Pinpoint the cell where the given text exists, returning its (X, Y) midpoint coordinate. 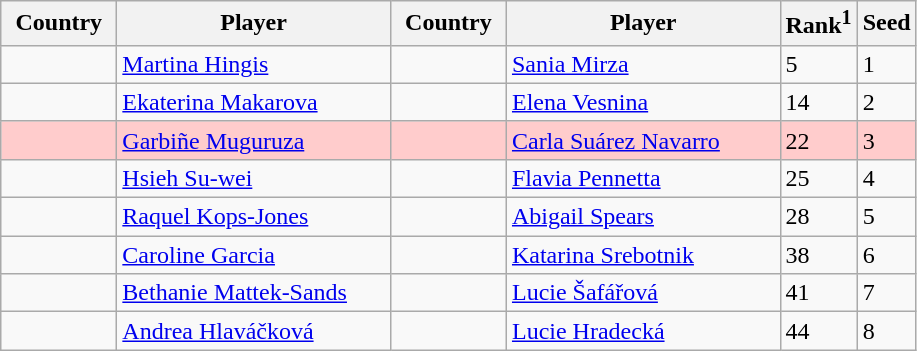
Martina Hingis (254, 64)
Carla Suárez Navarro (643, 140)
28 (818, 217)
Katarina Srebotnik (643, 255)
Elena Vesnina (643, 102)
4 (886, 178)
Sania Mirza (643, 64)
38 (818, 255)
Ekaterina Makarova (254, 102)
Raquel Kops-Jones (254, 217)
Bethanie Mattek-Sands (254, 293)
Abigail Spears (643, 217)
7 (886, 293)
25 (818, 178)
3 (886, 140)
2 (886, 102)
6 (886, 255)
41 (818, 293)
14 (818, 102)
Flavia Pennetta (643, 178)
Lucie Šafářová (643, 293)
Caroline Garcia (254, 255)
Lucie Hradecká (643, 331)
22 (818, 140)
44 (818, 331)
1 (886, 64)
Hsieh Su-wei (254, 178)
Andrea Hlaváčková (254, 331)
Seed (886, 24)
8 (886, 331)
Garbiñe Muguruza (254, 140)
Rank1 (818, 24)
